Extract the (X, Y) coordinate from the center of the cell holding the provided text.  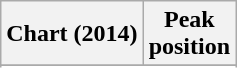
Chart (2014) (72, 34)
Peakposition (189, 34)
